Capture the cell that displays the provided text and extract its (x, y) central coordinate. 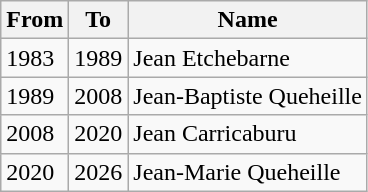
Name (248, 20)
Jean Carricaburu (248, 134)
Jean Etchebarne (248, 58)
1983 (35, 58)
2026 (98, 172)
To (98, 20)
Jean-Marie Queheille (248, 172)
Jean-Baptiste Queheille (248, 96)
From (35, 20)
